Determine the (x, y) coordinate at the center of the cell enclosing the given text.  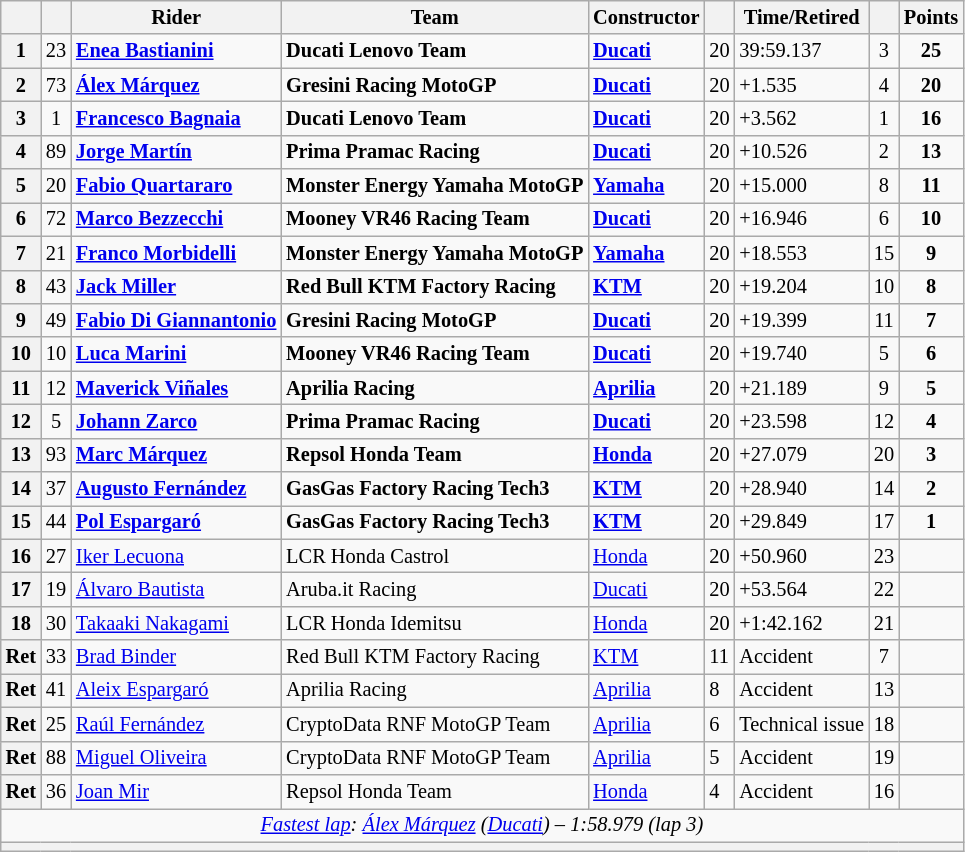
+27.079 (802, 455)
+19.740 (802, 354)
36 (56, 791)
+10.526 (802, 152)
+3.562 (802, 118)
33 (56, 657)
Fabio Quartararo (176, 186)
30 (56, 623)
Johann Zarco (176, 421)
49 (56, 320)
+19.399 (802, 320)
Augusto Fernández (176, 489)
Jorge Martín (176, 152)
37 (56, 489)
Fabio Di Giannantonio (176, 320)
Constructor (646, 17)
Raúl Fernández (176, 724)
Franco Morbidelli (176, 253)
Pol Espargaró (176, 522)
41 (56, 690)
Rider (176, 17)
+18.553 (802, 253)
+53.564 (802, 589)
LCR Honda Idemitsu (434, 623)
72 (56, 219)
27 (56, 556)
+1:42.162 (802, 623)
+1.535 (802, 85)
89 (56, 152)
73 (56, 85)
+19.204 (802, 287)
88 (56, 758)
Iker Lecuona (176, 556)
+50.960 (802, 556)
Francesco Bagnaia (176, 118)
Team (434, 17)
39:59.137 (802, 51)
+29.849 (802, 522)
+16.946 (802, 219)
Time/Retired (802, 17)
Points (931, 17)
Brad Binder (176, 657)
Jack Miller (176, 287)
Luca Marini (176, 354)
Fastest lap: Álex Márquez (Ducati) – 1:58.979 (lap 3) (482, 825)
Miguel Oliveira (176, 758)
Aruba.it Racing (434, 589)
44 (56, 522)
Joan Mir (176, 791)
Technical issue (802, 724)
LCR Honda Castrol (434, 556)
Álex Márquez (176, 85)
Maverick Viñales (176, 388)
+15.000 (802, 186)
43 (56, 287)
+21.189 (802, 388)
22 (884, 589)
Aleix Espargaró (176, 690)
Takaaki Nakagami (176, 623)
Marc Márquez (176, 455)
+28.940 (802, 489)
Álvaro Bautista (176, 589)
Enea Bastianini (176, 51)
+23.598 (802, 421)
93 (56, 455)
Marco Bezzecchi (176, 219)
